Pinpoint the cell where the given text exists, returning its [X, Y] midpoint coordinate. 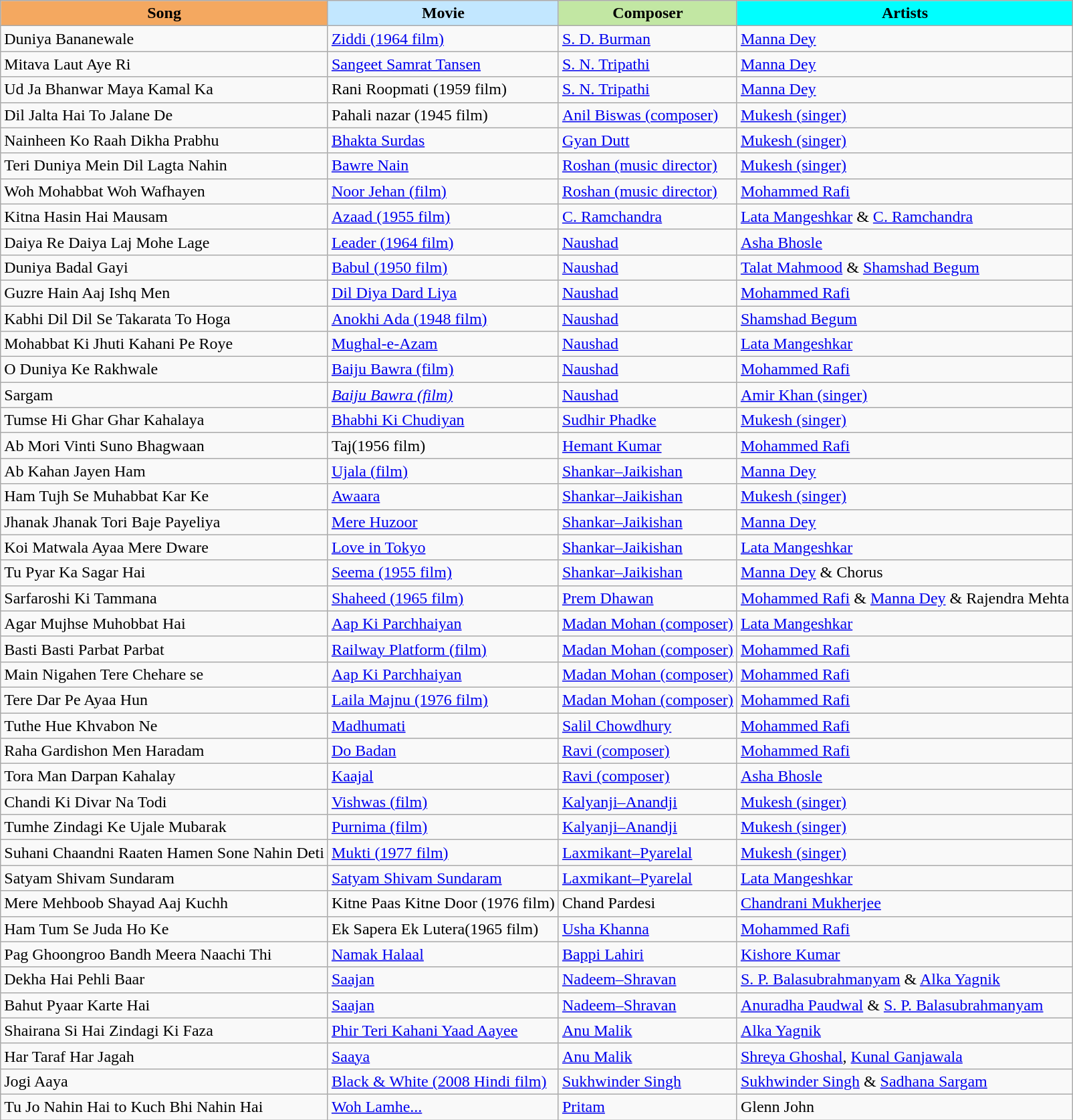
Usha Khanna [647, 929]
Shairana Si Hai Zindagi Ki Faza [164, 1030]
Leader (1964 film) [443, 242]
Chandrani Mukherjee [905, 903]
Anuradha Paudwal & S. P. Balasubrahmanyam [905, 1005]
Tu Jo Nahin Hai to Kuch Bhi Nahin Hai [164, 1107]
Bappi Lahiri [647, 954]
Daiya Re Daiya Laj Mohe Lage [164, 242]
Guzre Hain Aaj Ishq Men [164, 293]
Composer [647, 13]
Mitava Laut Aye Ri [164, 64]
Phir Teri Kahani Yaad Aayee [443, 1030]
Jogi Aaya [164, 1081]
Ab Kahan Jayen Ham [164, 471]
Sukhwinder Singh [647, 1081]
Babul (1950 film) [443, 267]
Lata Mangeshkar & C. Ramchandra [905, 217]
Ud Ja Bhanwar Maya Kamal Ka [164, 90]
Har Taraf Har Jagah [164, 1056]
Kaajal [443, 777]
Kitne Paas Kitne Door (1976 film) [443, 903]
Taj(1956 film) [443, 446]
Bahut Pyaar Karte Hai [164, 1005]
Bawre Nain [443, 166]
Duniya Badal Gayi [164, 267]
Kitna Hasin Hai Mausam [164, 217]
Suhani Chaandni Raaten Hamen Sone Nahin Deti [164, 853]
Tu Pyar Ka Sagar Hai [164, 573]
Shaheed (1965 film) [443, 598]
Song [164, 13]
Mere Mehboob Shayad Aaj Kuchh [164, 903]
Pahali nazar (1945 film) [443, 115]
Chand Pardesi [647, 903]
Tere Dar Pe Ayaa Hun [164, 700]
Ziddi (1964 film) [443, 39]
Jhanak Jhanak Tori Baje Payeliya [164, 522]
Bhakta Surdas [443, 140]
Shamshad Begum [905, 319]
Teri Duniya Mein Dil Lagta Nahin [164, 166]
Kishore Kumar [905, 954]
Anokhi Ada (1948 film) [443, 319]
Tuthe Hue Khvabon Ne [164, 725]
Hemant Kumar [647, 446]
Talat Mahmood & Shamshad Begum [905, 267]
Salil Chowdhury [647, 725]
Railway Platform (film) [443, 649]
Mukti (1977 film) [443, 853]
Tumse Hi Ghar Ghar Kahalaya [164, 420]
C. Ramchandra [647, 217]
Dil Diya Dard Liya [443, 293]
Tumhe Zindagi Ke Ujale Mubarak [164, 827]
Artists [905, 13]
Raha Gardishon Men Haradam [164, 751]
S. D. Burman [647, 39]
Sukhwinder Singh & Sadhana Sargam [905, 1081]
Sarfaroshi Ki Tammana [164, 598]
Kabhi Dil Dil Se Takarata To Hoga [164, 319]
Dekha Hai Pehli Baar [164, 980]
Movie [443, 13]
Ham Tum Se Juda Ho Ke [164, 929]
Amir Khan (singer) [905, 395]
Gyan Dutt [647, 140]
Koi Matwala Ayaa Mere Dware [164, 547]
Rani Roopmati (1959 film) [443, 90]
Shreya Ghoshal, Kunal Ganjawala [905, 1056]
Woh Mohabbat Woh Wafhayen [164, 191]
Agar Mujhse Muhobbat Hai [164, 623]
Tora Man Darpan Kahalay [164, 777]
Nainheen Ko Raah Dikha Prabhu [164, 140]
Madhumati [443, 725]
Ham Tujh Se Muhabbat Kar Ke [164, 497]
Noor Jehan (film) [443, 191]
Alka Yagnik [905, 1030]
Sangeet Samrat Tansen [443, 64]
Ab Mori Vinti Suno Bhagwaan [164, 446]
Sargam [164, 395]
Duniya Bananewale [164, 39]
Pritam [647, 1107]
Dil Jalta Hai To Jalane De [164, 115]
Anil Biswas (composer) [647, 115]
Azaad (1955 film) [443, 217]
Ujala (film) [443, 471]
Vishwas (film) [443, 802]
Mere Huzoor [443, 522]
Love in Tokyo [443, 547]
Ek Sapera Ek Lutera(1965 film) [443, 929]
Prem Dhawan [647, 598]
Seema (1955 film) [443, 573]
Chandi Ki Divar Na Todi [164, 802]
Manna Dey & Chorus [905, 573]
Saaya [443, 1056]
O Duniya Ke Rakhwale [164, 370]
Mohabbat Ki Jhuti Kahani Pe Roye [164, 344]
Pag Ghoongroo Bandh Meera Naachi Thi [164, 954]
Woh Lamhe... [443, 1107]
Awaara [443, 497]
Glenn John [905, 1107]
Black & White (2008 Hindi film) [443, 1081]
Sudhir Phadke [647, 420]
Do Badan [443, 751]
Namak Halaal [443, 954]
Mughal-e-Azam [443, 344]
Mohammed Rafi & Manna Dey & Rajendra Mehta [905, 598]
Basti Basti Parbat Parbat [164, 649]
S. P. Balasubrahmanyam & Alka Yagnik [905, 980]
Bhabhi Ki Chudiyan [443, 420]
Purnima (film) [443, 827]
Laila Majnu (1976 film) [443, 700]
Main Nigahen Tere Chehare se [164, 674]
